Provide the (X, Y) coordinate of the cell's center where the given text is located.  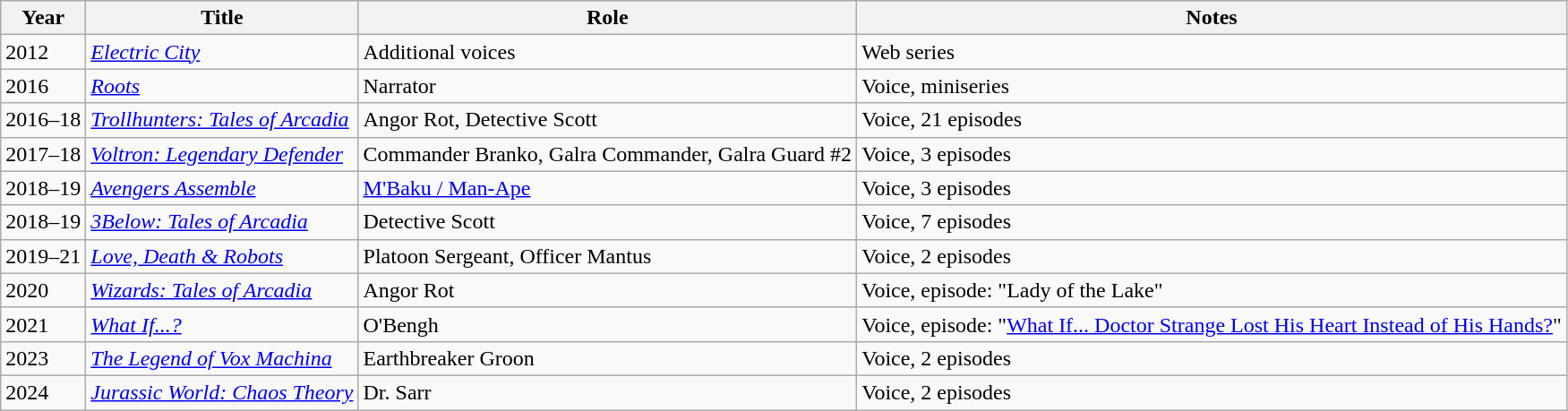
Voice, miniseries (1212, 86)
Trollhunters: Tales of Arcadia (222, 120)
Role (607, 18)
M'Baku / Man-Ape (607, 188)
2012 (43, 52)
Love, Death & Robots (222, 256)
2016 (43, 86)
Commander Branko, Galra Commander, Galra Guard #2 (607, 154)
Dr. Sarr (607, 392)
Voice, 21 episodes (1212, 120)
Voltron: Legendary Defender (222, 154)
2020 (43, 290)
Earthbreaker Groon (607, 358)
Voice, episode: "What If... Doctor Strange Lost His Heart Instead of His Hands?" (1212, 324)
Angor Rot (607, 290)
Detective Scott (607, 222)
Year (43, 18)
O'Bengh (607, 324)
3Below: Tales of Arcadia (222, 222)
Platoon Sergeant, Officer Mantus (607, 256)
Voice, episode: "Lady of the Lake" (1212, 290)
Roots (222, 86)
Web series (1212, 52)
2016–18 (43, 120)
2023 (43, 358)
Voice, 7 episodes (1212, 222)
Electric City (222, 52)
2017–18 (43, 154)
Wizards: Tales of Arcadia (222, 290)
Title (222, 18)
The Legend of Vox Machina (222, 358)
Jurassic World: Chaos Theory (222, 392)
Avengers Assemble (222, 188)
2021 (43, 324)
Angor Rot, Detective Scott (607, 120)
2024 (43, 392)
2019–21 (43, 256)
Additional voices (607, 52)
Notes (1212, 18)
What If...? (222, 324)
Narrator (607, 86)
